Identify which cell holds the provided text, then report its [x, y] central coordinate. 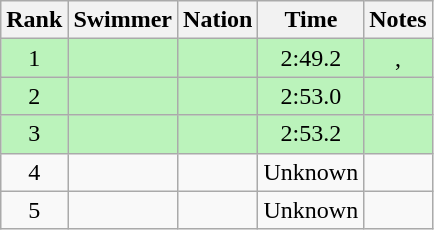
Rank [34, 20]
4 [34, 172]
3 [34, 134]
5 [34, 210]
Time [311, 20]
Notes [398, 20]
Swimmer [123, 20]
1 [34, 58]
2:49.2 [311, 58]
Nation [218, 20]
2:53.2 [311, 134]
2 [34, 96]
, [398, 58]
2:53.0 [311, 96]
